Provide the (x, y) coordinate of the cell's center where the given text is located.  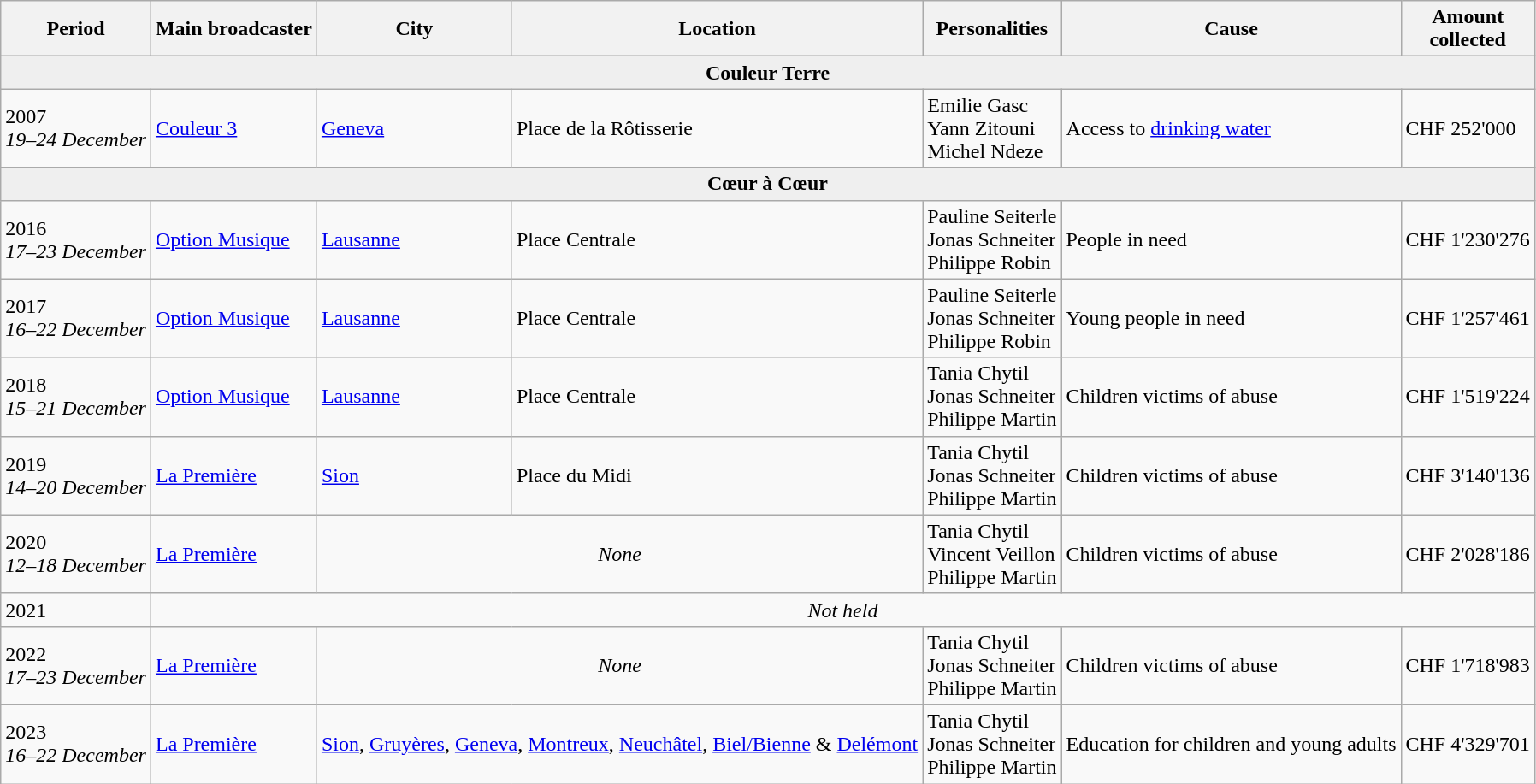
Couleur 3 (233, 128)
People in need (1232, 239)
Period (76, 29)
Place du Midi (717, 475)
2020 12–18 December (76, 554)
Education for children and young adults (1232, 744)
Cœur à Cœur (768, 184)
2016 17–23 December (76, 239)
Not held (842, 610)
CHF 4'329'701 (1468, 744)
Location (717, 29)
Geneva (414, 128)
Tania Chytil Vincent Veillon Philippe Martin (992, 554)
Sion, Gruyères, Geneva, Montreux, Neuchâtel, Biel/Bienne & Delémont (619, 744)
Couleur Terre (768, 73)
2023 16–22 December (76, 744)
2021 (76, 610)
Emilie Gasc Yann Zitouni Michel Ndeze (992, 128)
CHF 1'230'276 (1468, 239)
Access to drinking water (1232, 128)
CHF 1'519'224 (1468, 397)
Young people in need (1232, 318)
2018 15–21 December (76, 397)
2022 17–23 December (76, 665)
City (414, 29)
2007 19–24 December (76, 128)
CHF 2'028'186 (1468, 554)
2019 14–20 December (76, 475)
Amount collected (1468, 29)
CHF 3'140'136 (1468, 475)
CHF 252'000 (1468, 128)
CHF 1'718'983 (1468, 665)
Cause (1232, 29)
Main broadcaster (233, 29)
Personalities (992, 29)
Sion (414, 475)
CHF 1'257'461 (1468, 318)
2017 16–22 December (76, 318)
Place de la Rôtisserie (717, 128)
